Identify which cell holds the provided text, then report its (x, y) central coordinate. 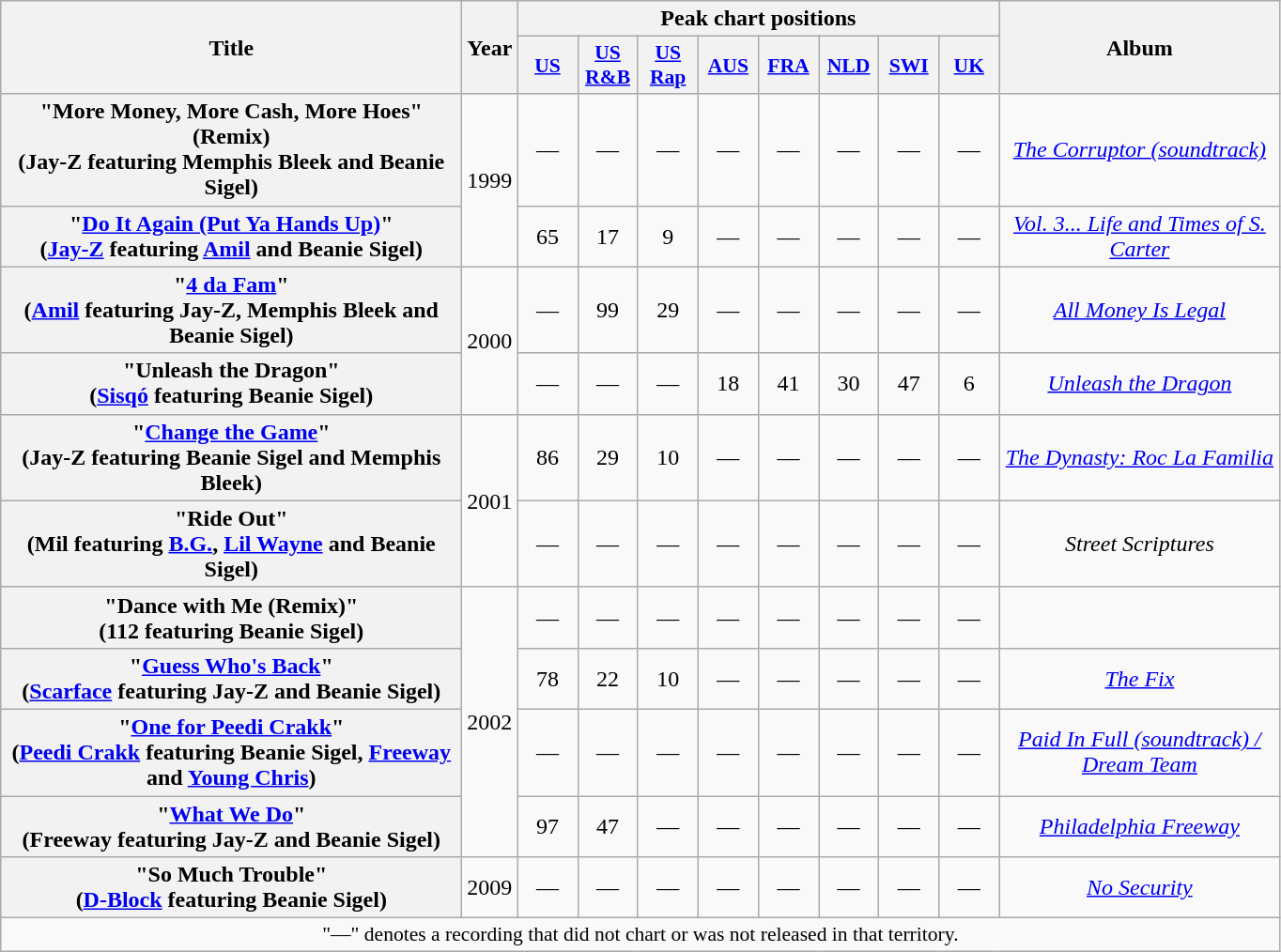
The Corruptor (soundtrack) (1140, 150)
Peak chart positions (759, 19)
All Money Is Legal (1140, 310)
17 (608, 237)
Philadelphia Freeway (1140, 826)
65 (548, 237)
"4 da Fam"(Amil featuring Jay-Z, Memphis Bleek and Beanie Sigel) (231, 310)
SWI (909, 66)
Unleash the Dragon (1140, 383)
97 (548, 826)
No Security (1140, 888)
78 (548, 678)
USRap (668, 66)
"Do It Again (Put Ya Hands Up)"(Jay-Z featuring Amil and Beanie Sigel) (231, 237)
"Ride Out"(Mil featuring B.G., Lil Wayne and Beanie Sigel) (231, 544)
The Dynasty: Roc La Familia (1140, 457)
FRA (788, 66)
18 (728, 383)
The Fix (1140, 678)
2001 (490, 500)
99 (608, 310)
"So Much Trouble"(D-Block featuring Beanie Sigel) (231, 888)
Album (1140, 47)
"Guess Who's Back"(Scarface featuring Jay-Z and Beanie Sigel) (231, 678)
"One for Peedi Crakk"(Peedi Crakk featuring Beanie Sigel, Freeway and Young Chris) (231, 752)
"What We Do"(Freeway featuring Jay-Z and Beanie Sigel) (231, 826)
NLD (849, 66)
Title (231, 47)
Street Scriptures (1140, 544)
41 (788, 383)
22 (608, 678)
9 (668, 237)
"Change the Game"(Jay-Z featuring Beanie Sigel and Memphis Bleek) (231, 457)
"More Money, More Cash, More Hoes" (Remix)(Jay-Z featuring Memphis Bleek and Beanie Sigel) (231, 150)
Vol. 3... Life and Times of S. Carter (1140, 237)
Year (490, 47)
"—" denotes a recording that did not chart or was not released in that territory. (640, 935)
2000 (490, 340)
2002 (490, 721)
USR&B (608, 66)
6 (969, 383)
30 (849, 383)
Paid In Full (soundtrack) / Dream Team (1140, 752)
2009 (490, 888)
"Dance with Me (Remix)" (112 featuring Beanie Sigel) (231, 618)
AUS (728, 66)
US (548, 66)
UK (969, 66)
1999 (490, 180)
"Unleash the Dragon"(Sisqó featuring Beanie Sigel) (231, 383)
86 (548, 457)
